Extract the (X, Y) coordinate from the center of the cell holding the provided text.  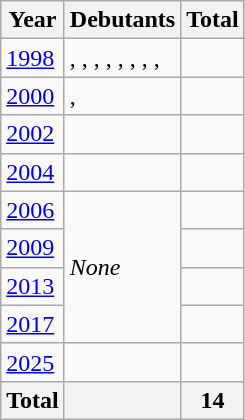
2006 (33, 210)
2017 (33, 324)
2000 (33, 96)
Debutants (122, 20)
2004 (33, 172)
, (122, 96)
, , , , , , , , (122, 58)
None (122, 267)
2013 (33, 286)
2009 (33, 248)
14 (213, 400)
1998 (33, 58)
Year (33, 20)
2002 (33, 134)
2025 (33, 362)
